Output the [x, y] coordinate of the center of the cell containing the given text.  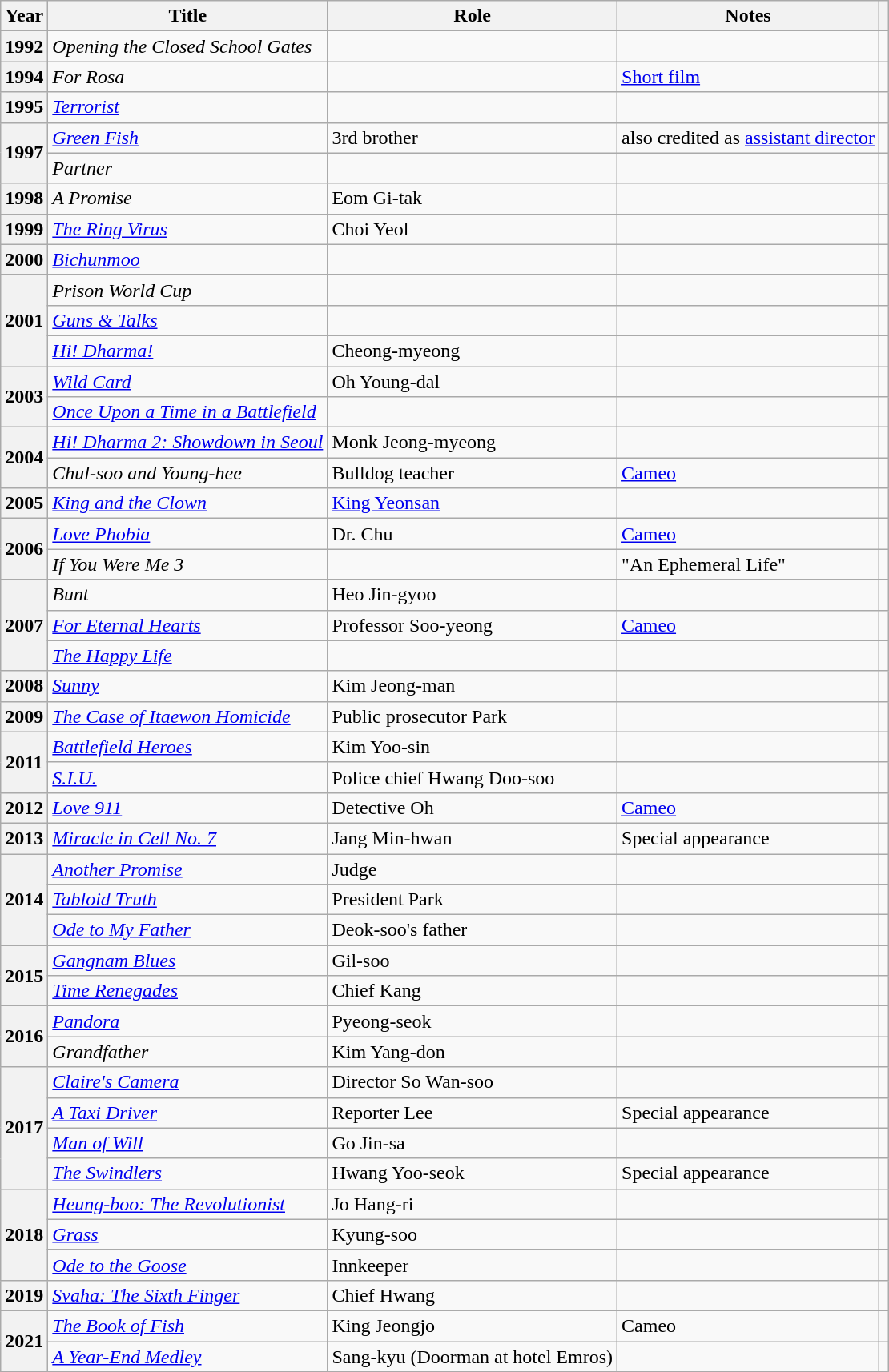
Heung-boo: The Revolutionist [187, 1204]
Hi! Dharma 2: Showdown in Seoul [187, 443]
1997 [24, 153]
Short film [748, 77]
The Ring Virus [187, 229]
Bichunmoo [187, 259]
1999 [24, 229]
Opening the Closed School Gates [187, 46]
1998 [24, 199]
Monk Jeong-myeong [473, 443]
Love Phobia [187, 534]
2001 [24, 320]
2017 [24, 1128]
Deok-soo's father [473, 930]
2013 [24, 838]
Terrorist [187, 107]
1994 [24, 77]
King Jeongjo [473, 1326]
Ode to the Goose [187, 1265]
Grandfather [187, 1052]
The Case of Itaewon Homicide [187, 716]
Kim Jeong-man [473, 686]
Miracle in Cell No. 7 [187, 838]
1992 [24, 46]
2009 [24, 716]
For Rosa [187, 77]
2019 [24, 1295]
2014 [24, 899]
Wild Card [187, 382]
Love 911 [187, 808]
Hwang Yoo-seok [473, 1173]
Once Upon a Time in a Battlefield [187, 412]
2011 [24, 762]
2000 [24, 259]
Prison World Cup [187, 290]
Claire's Camera [187, 1082]
A Year-End Medley [187, 1357]
Time Renegades [187, 991]
Gil-soo [473, 961]
"An Ephemeral Life" [748, 564]
Tabloid Truth [187, 900]
Grass [187, 1234]
Sunny [187, 686]
2005 [24, 503]
Hi! Dharma! [187, 351]
Go Jin-sa [473, 1143]
The Book of Fish [187, 1326]
Eom Gi-tak [473, 199]
Jo Hang-ri [473, 1204]
Kim Yoo-sin [473, 747]
Chief Kang [473, 991]
For Eternal Hearts [187, 625]
Green Fish [187, 138]
1995 [24, 107]
Partner [187, 168]
The Swindlers [187, 1173]
Dr. Chu [473, 534]
A Promise [187, 199]
3rd brother [473, 138]
2004 [24, 458]
Title [187, 16]
A Taxi Driver [187, 1113]
Chul-soo and Young-hee [187, 473]
Svaha: The Sixth Finger [187, 1295]
2021 [24, 1341]
Ode to My Father [187, 930]
Man of Will [187, 1143]
Bulldog teacher [473, 473]
If You Were Me 3 [187, 564]
2015 [24, 976]
Bunt [187, 595]
Chief Hwang [473, 1295]
Battlefield Heroes [187, 747]
The Happy Life [187, 656]
2006 [24, 549]
Judge [473, 869]
Director So Wan-soo [473, 1082]
2003 [24, 397]
Another Promise [187, 869]
Oh Young-dal [473, 382]
2012 [24, 808]
Detective Oh [473, 808]
Police chief Hwang Doo-soo [473, 777]
Pyeong-seok [473, 1021]
Professor Soo-yeong [473, 625]
S.I.U. [187, 777]
Guns & Talks [187, 320]
2008 [24, 686]
Heo Jin-gyoo [473, 595]
Innkeeper [473, 1265]
King and the Clown [187, 503]
Notes [748, 16]
Year [24, 16]
2016 [24, 1037]
Reporter Lee [473, 1113]
King Yeonsan [473, 503]
Public prosecutor Park [473, 716]
2007 [24, 625]
Cheong-myeong [473, 351]
President Park [473, 900]
Jang Min-hwan [473, 838]
2018 [24, 1234]
Pandora [187, 1021]
Sang-kyu (Doorman at hotel Emros) [473, 1357]
Role [473, 16]
Kim Yang-don [473, 1052]
also credited as assistant director [748, 138]
Choi Yeol [473, 229]
Kyung-soo [473, 1234]
Gangnam Blues [187, 961]
